From the cell containing the given text, extract its center point as (x, y) coordinate. 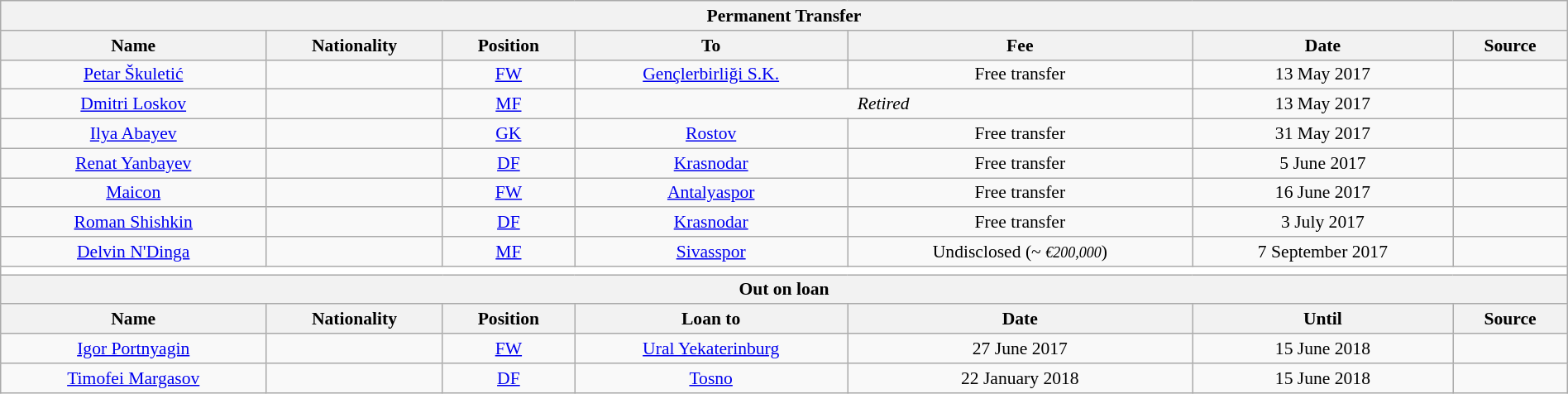
Undisclosed (~ €200,000) (1021, 252)
5 June 2017 (1323, 163)
To (711, 46)
Ural Yekaterinburg (711, 348)
Retired (883, 104)
31 May 2017 (1323, 134)
3 July 2017 (1323, 223)
Rostov (711, 134)
22 January 2018 (1021, 378)
Igor Portnyagin (134, 348)
7 September 2017 (1323, 252)
Tosno (711, 378)
Until (1323, 320)
Roman Shishkin (134, 223)
Dmitri Loskov (134, 104)
Loan to (711, 320)
Renat Yanbayev (134, 163)
Permanent Transfer (784, 16)
Sivasspor (711, 252)
Petar Škuletić (134, 74)
Out on loan (784, 290)
16 June 2017 (1323, 193)
Delvin N'Dinga (134, 252)
27 June 2017 (1021, 348)
Maicon (134, 193)
Timofei Margasov (134, 378)
Fee (1021, 46)
GK (508, 134)
Ilya Abayev (134, 134)
Gençlerbirliği S.K. (711, 74)
Antalyaspor (711, 193)
